Find where the given text appears and provide that cell's center as [X, Y] coordinate. 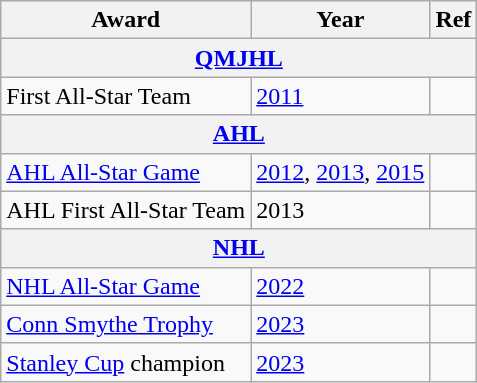
AHL All-Star Game [126, 172]
2013 [340, 210]
Ref [454, 20]
AHL First All-Star Team [126, 210]
NHL [239, 248]
NHL All-Star Game [126, 286]
2011 [340, 96]
Year [340, 20]
AHL [239, 134]
First All-Star Team [126, 96]
2022 [340, 286]
2012, 2013, 2015 [340, 172]
Conn Smythe Trophy [126, 324]
Award [126, 20]
QMJHL [239, 58]
Stanley Cup champion [126, 362]
